Identify which cell holds the provided text, then report its (x, y) central coordinate. 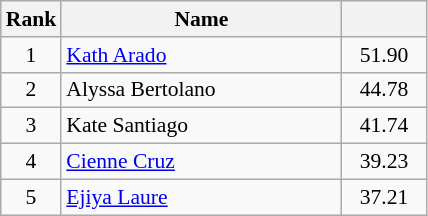
Cienne Cruz (201, 162)
Ejiya Laure (201, 197)
1 (32, 55)
3 (32, 126)
44.78 (384, 90)
Name (201, 19)
Alyssa Bertolano (201, 90)
Kath Arado (201, 55)
2 (32, 90)
5 (32, 197)
37.21 (384, 197)
4 (32, 162)
39.23 (384, 162)
Rank (32, 19)
Kate Santiago (201, 126)
51.90 (384, 55)
41.74 (384, 126)
